Determine the [X, Y] coordinate at the center of the cell enclosing the given text.  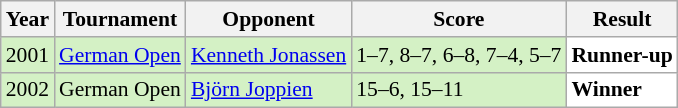
15–6, 15–11 [458, 90]
Score [458, 19]
Winner [622, 90]
Tournament [120, 19]
Runner-up [622, 55]
2001 [28, 55]
1–7, 8–7, 6–8, 7–4, 5–7 [458, 55]
Björn Joppien [268, 90]
Year [28, 19]
2002 [28, 90]
Opponent [268, 19]
Result [622, 19]
Kenneth Jonassen [268, 55]
